Return the (X, Y) coordinate for the center point of the cell that contains the specified text.  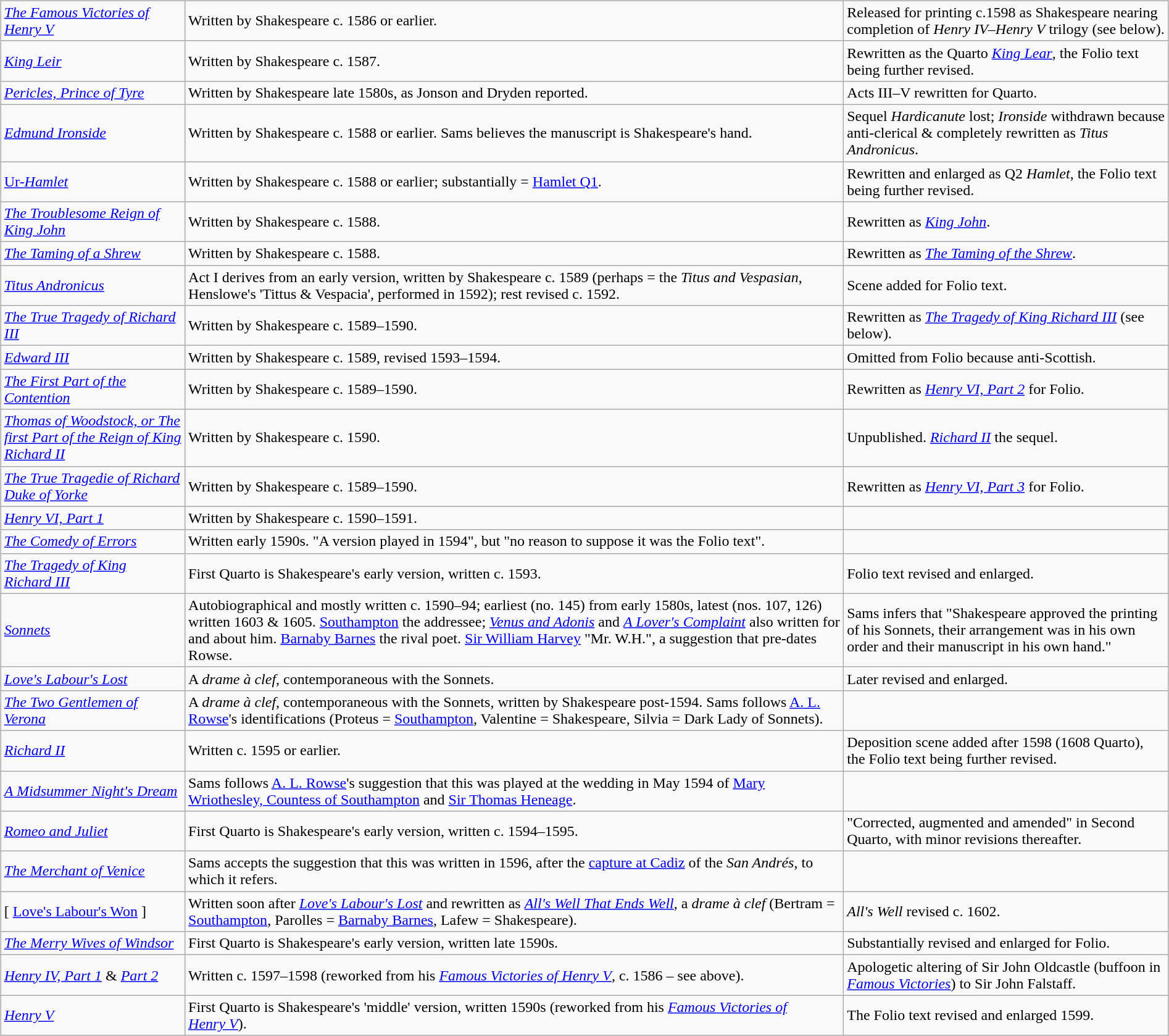
[ Love's Labour's Won ] (93, 911)
Written by Shakespeare c. 1586 or earlier. (515, 21)
Written by Shakespeare c. 1588 or earlier; substantially = Hamlet Q1. (515, 182)
First Quarto is Shakespeare's early version, written c. 1594–1595. (515, 831)
Written by Shakespeare c. 1587. (515, 61)
Rewritten as the Quarto King Lear, the Folio text being further revised. (1006, 61)
Sequel Hardicanute lost; Ironside withdrawn because anti-clerical & completely rewritten as Titus Andronicus. (1006, 133)
A Midsummer Night's Dream (93, 790)
The Troublesome Reign of King John (93, 222)
The Folio text revised and enlarged 1599. (1006, 1015)
Written by Shakespeare late 1580s, as Jonson and Dryden reported. (515, 93)
Romeo and Juliet (93, 831)
The Merry Wives of Windsor (93, 943)
Edmund Ironside (93, 133)
Rewritten as Henry VI, Part 3 for Folio. (1006, 487)
Edward III (93, 357)
Written by Shakespeare c. 1588 or earlier. Sams believes the manuscript is Shakespeare's hand. (515, 133)
Rewritten as King John. (1006, 222)
The First Part of the Contention (93, 389)
The True Tragedy of Richard III (93, 326)
The True Tragedie of Richard Duke of Yorke (93, 487)
Love's Labour's Lost (93, 679)
First Quarto is Shakespeare's 'middle' version, written 1590s (reworked from his Famous Victories of Henry V). (515, 1015)
The Taming of a Shrew (93, 254)
Written early 1590s. "A version played in 1594", but "no reason to suppose it was the Folio text". (515, 541)
King Leir (93, 61)
Unpublished. Richard II the sequel. (1006, 438)
A drame à clef, contemporaneous with the Sonnets. (515, 679)
Henry V (93, 1015)
Acts III–V rewritten for Quarto. (1006, 93)
Scene added for Folio text. (1006, 285)
Written by Shakespeare c. 1590. (515, 438)
Rewritten as The Taming of the Shrew. (1006, 254)
Written by Shakespeare c. 1589, revised 1593–1594. (515, 357)
Written by Shakespeare c. 1590–1591. (515, 518)
Apologetic altering of Sir John Oldcastle (buffoon in Famous Victories) to Sir John Falstaff. (1006, 975)
Later revised and enlarged. (1006, 679)
Folio text revised and enlarged. (1006, 573)
The Comedy of Errors (93, 541)
Written c. 1597–1598 (reworked from his Famous Victories of Henry V, c. 1586 – see above). (515, 975)
First Quarto is Shakespeare's early version, written c. 1593. (515, 573)
All's Well revised c. 1602. (1006, 911)
Omitted from Folio because anti-Scottish. (1006, 357)
The Famous Victories of Henry V (93, 21)
"Corrected, augmented and amended" in Second Quarto, with minor revisions thereafter. (1006, 831)
Deposition scene added after 1598 (1608 Quarto), the Folio text being further revised. (1006, 751)
The Tragedy of King Richard III (93, 573)
Titus Andronicus (93, 285)
Henry VI, Part 1 (93, 518)
Pericles, Prince of Tyre (93, 93)
Thomas of Woodstock, or The first Part of the Reign of King Richard II (93, 438)
Sams accepts the suggestion that this was written in 1596, after the capture at Cadiz of the San Andrés, to which it refers. (515, 872)
Richard II (93, 751)
The Two Gentlemen of Verona (93, 710)
Ur-Hamlet (93, 182)
First Quarto is Shakespeare's early version, written late 1590s. (515, 943)
Rewritten as The Tragedy of King Richard III (see below). (1006, 326)
Written c. 1595 or earlier. (515, 751)
Sams infers that "Shakespeare approved the printing of his Sonnets, their arrangement was in his own order and their manuscript in his own hand." (1006, 630)
Substantially revised and enlarged for Folio. (1006, 943)
Henry IV, Part 1 & Part 2 (93, 975)
Rewritten and enlarged as Q2 Hamlet, the Folio text being further revised. (1006, 182)
Rewritten as Henry VI, Part 2 for Folio. (1006, 389)
Sonnets (93, 630)
Released for printing c.1598 as Shakespeare nearing completion of Henry IV–Henry V trilogy (see below). (1006, 21)
The Merchant of Venice (93, 872)
